For the text-containing cell, return its midpoint in [x, y] coordinate format. 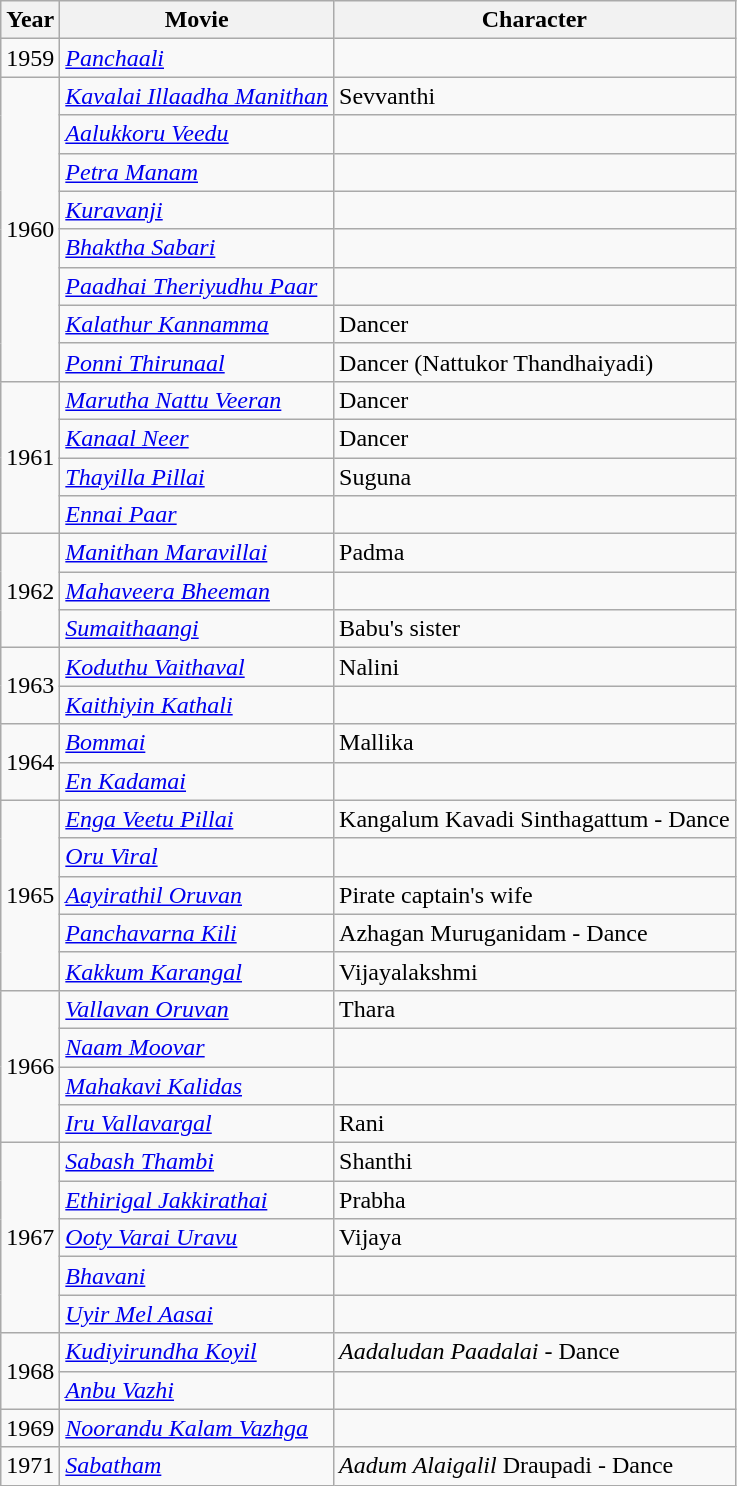
Aadum Alaigalil Draupadi - Dance [535, 1466]
Aalukkoru Veedu [197, 134]
Shanthi [535, 1162]
1963 [30, 686]
Sabash Thambi [197, 1162]
Kavalai Illaadha Manithan [197, 96]
Bhavani [197, 1276]
Iru Vallavargal [197, 1124]
Ooty Varai Uravu [197, 1238]
Thara [535, 1009]
Kakkum Karangal [197, 971]
Bhaktha Sabari [197, 248]
Ethirigal Jakkirathai [197, 1200]
Character [535, 20]
Year [30, 20]
Vallavan Oruvan [197, 1009]
1962 [30, 591]
Nalini [535, 667]
1965 [30, 895]
Thayilla Pillai [197, 477]
Rani [535, 1124]
Manithan Maravillai [197, 553]
Marutha Nattu Veeran [197, 400]
Anbu Vazhi [197, 1390]
Paadhai Theriyudhu Paar [197, 286]
Sevvanthi [535, 96]
Vijaya [535, 1238]
Kangalum Kavadi Sinthagattum - Dance [535, 819]
Sumaithaangi [197, 629]
Koduthu Vaithaval [197, 667]
Azhagan Muruganidam - Dance [535, 933]
Dancer (Nattukor Thandhaiyadi) [535, 362]
Padma [535, 553]
Kalathur Kannamma [197, 324]
1969 [30, 1428]
1959 [30, 58]
Aadaludan Paadalai - Dance [535, 1352]
Panchaali [197, 58]
Kudiyirundha Koyil [197, 1352]
Mallika [535, 743]
Kaithiyin Kathali [197, 705]
1961 [30, 457]
Sabatham [197, 1466]
Ennai Paar [197, 515]
1966 [30, 1066]
Kuravanji [197, 210]
Petra Manam [197, 172]
Oru Viral [197, 857]
Mahakavi Kalidas [197, 1085]
1960 [30, 229]
Panchavarna Kili [197, 933]
Mahaveera Bheeman [197, 591]
Pirate captain's wife [535, 895]
1968 [30, 1371]
Enga Veetu Pillai [197, 819]
1964 [30, 762]
Prabha [535, 1200]
Noorandu Kalam Vazhga [197, 1428]
Uyir Mel Aasai [197, 1314]
Bommai [197, 743]
Babu's sister [535, 629]
Movie [197, 20]
Vijayalakshmi [535, 971]
Naam Moovar [197, 1047]
Suguna [535, 477]
Aayirathil Oruvan [197, 895]
Ponni Thirunaal [197, 362]
1971 [30, 1466]
En Kadamai [197, 781]
1967 [30, 1238]
Kanaal Neer [197, 438]
